Provide the (x, y) coordinate of the cell's center where the given text is located.  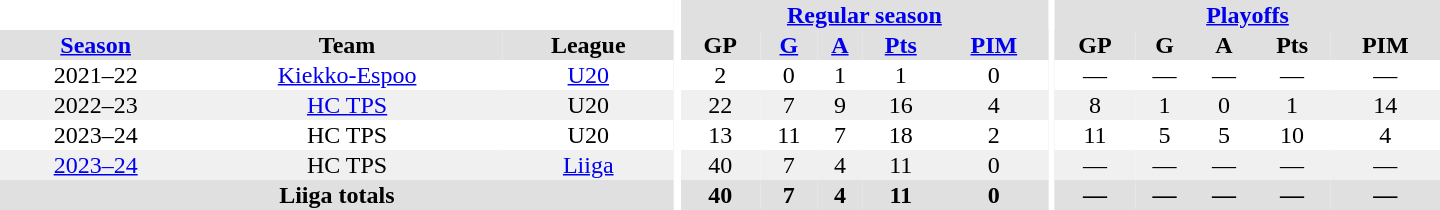
18 (900, 135)
8 (1095, 105)
Season (96, 45)
Liiga totals (337, 195)
Team (347, 45)
2021–22 (96, 75)
Regular season (864, 15)
Kiekko-Espoo (347, 75)
13 (720, 135)
League (588, 45)
9 (840, 105)
14 (1386, 105)
Liiga (588, 165)
22 (720, 105)
16 (900, 105)
10 (1292, 135)
Playoffs (1248, 15)
2022–23 (96, 105)
